Return [X, Y] of the center of cell containing provided text 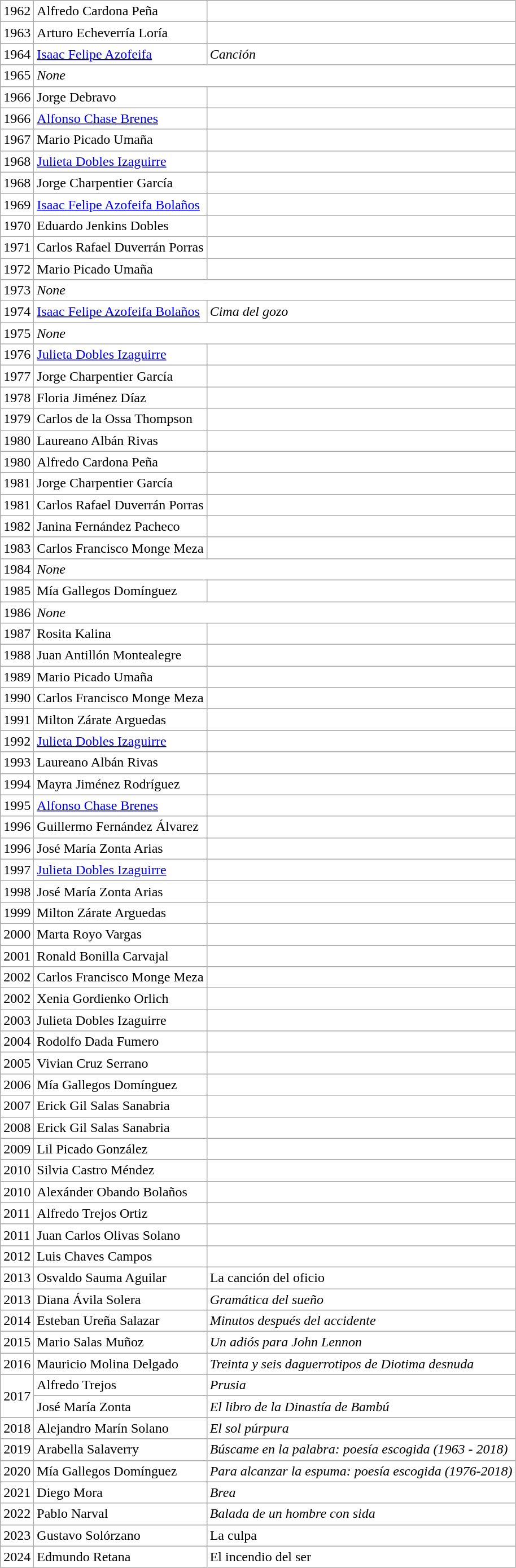
Juan Carlos Olivas Solano [120, 1235]
2016 [17, 1364]
1973 [17, 290]
2015 [17, 1342]
1974 [17, 312]
2009 [17, 1149]
Eduardo Jenkins Dobles [120, 226]
Ronald Bonilla Carvajal [120, 956]
La culpa [361, 1535]
2022 [17, 1514]
1989 [17, 677]
Para alcanzar la espuma: poesía escogida (1976-2018) [361, 1471]
1971 [17, 247]
1969 [17, 204]
1977 [17, 376]
1998 [17, 891]
2020 [17, 1471]
Alfredo Trejos Ortiz [120, 1213]
Brea [361, 1492]
Esteban Ureña Salazar [120, 1321]
2000 [17, 934]
El incendio del ser [361, 1557]
1962 [17, 11]
El libro de la Dinastía de Bambú [361, 1407]
Diego Mora [120, 1492]
Carlos de la Ossa Thompson [120, 419]
1988 [17, 655]
2021 [17, 1492]
1964 [17, 54]
Diana Ávila Solera [120, 1299]
Arturo Echeverría Loría [120, 33]
2003 [17, 1020]
1985 [17, 591]
Mario Salas Muñoz [120, 1342]
Isaac Felipe Azofeifa [120, 54]
Vivian Cruz Serrano [120, 1063]
Búscame en la palabra: poesía escogida (1963 - 2018) [361, 1450]
Osvaldo Sauma Aguilar [120, 1278]
1963 [17, 33]
1970 [17, 226]
2006 [17, 1085]
Mayra Jiménez Rodríguez [120, 784]
1984 [17, 569]
1976 [17, 355]
1995 [17, 805]
Prusia [361, 1385]
1999 [17, 913]
1997 [17, 870]
1965 [17, 76]
1978 [17, 398]
Silvia Castro Méndez [120, 1170]
1994 [17, 784]
José María Zonta [120, 1407]
Minutos después del accidente [361, 1321]
Lil Picado González [120, 1149]
1975 [17, 333]
Edmundo Retana [120, 1557]
2018 [17, 1428]
Balada de un hombre con sida [361, 1514]
1979 [17, 419]
La canción del oficio [361, 1278]
2008 [17, 1127]
Treinta y seis daguerrotipos de Diotima desnuda [361, 1364]
Arabella Salaverry [120, 1450]
Gustavo Solórzano [120, 1535]
Guillermo Fernández Álvarez [120, 827]
2024 [17, 1557]
Rosita Kalina [120, 634]
1993 [17, 763]
2019 [17, 1450]
El sol púrpura [361, 1428]
1991 [17, 720]
Xenia Gordienko Orlich [120, 999]
Alexánder Obando Bolaños [120, 1192]
Rodolfo Dada Fumero [120, 1042]
Jorge Debravo [120, 97]
Alfredo Trejos [120, 1385]
2004 [17, 1042]
Pablo Narval [120, 1514]
1967 [17, 140]
1983 [17, 548]
Cima del gozo [361, 312]
1987 [17, 634]
1986 [17, 612]
2023 [17, 1535]
2012 [17, 1256]
Luis Chaves Campos [120, 1256]
Mauricio Molina Delgado [120, 1364]
2014 [17, 1321]
Un adiós para John Lennon [361, 1342]
Alejandro Marín Solano [120, 1428]
1992 [17, 741]
Marta Royo Vargas [120, 934]
Juan Antillón Montealegre [120, 655]
2001 [17, 956]
2017 [17, 1396]
Floria Jiménez Díaz [120, 398]
2007 [17, 1106]
Gramática del sueño [361, 1299]
Canción [361, 54]
2005 [17, 1063]
1982 [17, 526]
1990 [17, 698]
Janina Fernández Pacheco [120, 526]
1972 [17, 269]
